Capture the cell that displays the provided text and extract its (x, y) central coordinate. 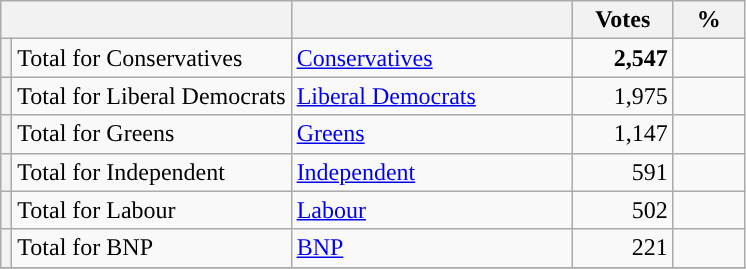
1,975 (622, 96)
Votes (622, 20)
Liberal Democrats (432, 96)
BNP (432, 248)
Total for Independent (152, 172)
% (708, 20)
2,547 (622, 58)
Total for Greens (152, 134)
1,147 (622, 134)
Total for Labour (152, 210)
Total for BNP (152, 248)
Labour (432, 210)
Total for Liberal Democrats (152, 96)
591 (622, 172)
Conservatives (432, 58)
Independent (432, 172)
221 (622, 248)
502 (622, 210)
Total for Conservatives (152, 58)
Greens (432, 134)
